Determine the [x, y] coordinate at the center of the cell enclosing the given text.  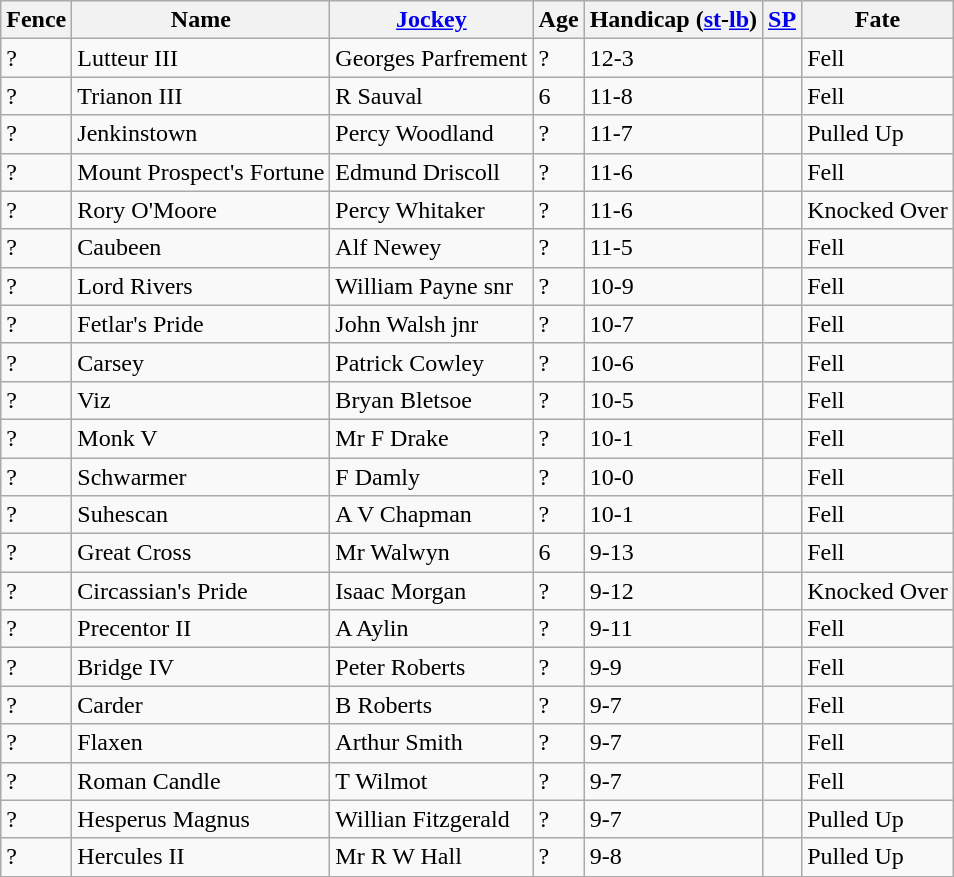
Trianon III [201, 96]
John Walsh jnr [432, 324]
Handicap (st-lb) [673, 20]
A V Chapman [432, 515]
Precentor II [201, 629]
Willian Fitzgerald [432, 819]
Percy Whitaker [432, 210]
9-11 [673, 629]
Arthur Smith [432, 743]
SP [782, 20]
9-13 [673, 553]
Patrick Cowley [432, 362]
B Roberts [432, 705]
Hesperus Magnus [201, 819]
Circassian's Pride [201, 591]
Roman Candle [201, 781]
11-7 [673, 134]
Age [558, 20]
Lutteur III [201, 58]
9-9 [673, 667]
Mr F Drake [432, 438]
Rory O'Moore [201, 210]
10-5 [673, 400]
Caubeen [201, 248]
F Damly [432, 477]
9-12 [673, 591]
12-3 [673, 58]
Schwarmer [201, 477]
Fence [36, 20]
Fate [878, 20]
11-8 [673, 96]
10-9 [673, 286]
Carsey [201, 362]
Bridge IV [201, 667]
10-0 [673, 477]
Jockey [432, 20]
Percy Woodland [432, 134]
R Sauval [432, 96]
Great Cross [201, 553]
10-6 [673, 362]
Monk V [201, 438]
Georges Parfrement [432, 58]
Hercules II [201, 857]
Mr Walwyn [432, 553]
Name [201, 20]
Flaxen [201, 743]
Lord Rivers [201, 286]
Suhescan [201, 515]
T Wilmot [432, 781]
9-8 [673, 857]
A Aylin [432, 629]
10-7 [673, 324]
11-5 [673, 248]
Carder [201, 705]
Bryan Bletsoe [432, 400]
Isaac Morgan [432, 591]
Mr R W Hall [432, 857]
Mount Prospect's Fortune [201, 172]
Jenkinstown [201, 134]
William Payne snr [432, 286]
Viz [201, 400]
Fetlar's Pride [201, 324]
Edmund Driscoll [432, 172]
Alf Newey [432, 248]
Peter Roberts [432, 667]
